For the text-containing cell, return its midpoint in (x, y) coordinate format. 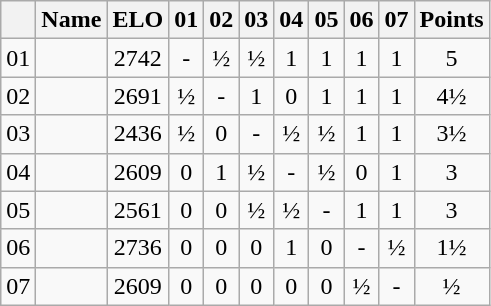
4½ (452, 96)
2742 (138, 58)
2691 (138, 96)
2436 (138, 134)
2561 (138, 210)
2736 (138, 248)
ELO (138, 20)
Points (452, 20)
1½ (452, 248)
Name (72, 20)
5 (452, 58)
3½ (452, 134)
